For the text-containing cell, return its midpoint in [x, y] coordinate format. 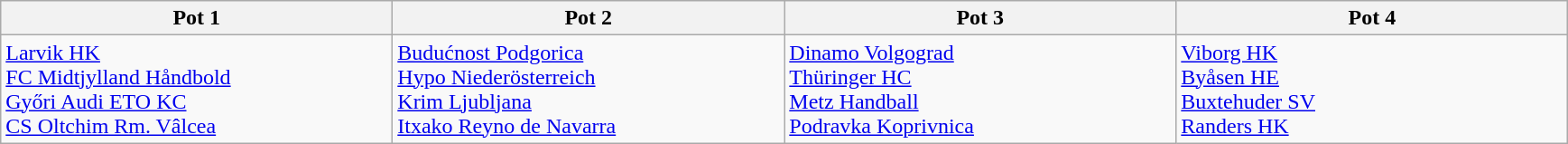
Viborg HK Byåsen HE Buxtehuder SV Randers HK [1372, 89]
Pot 4 [1372, 18]
Budućnost Podgorica Hypo Niederösterreich Krim Ljubljana Itxako Reyno de Navarra [589, 89]
Pot 3 [980, 18]
Pot 2 [589, 18]
Dinamo Volgograd Thüringer HC Metz Handball Podravka Koprivnica [980, 89]
Pot 1 [197, 18]
Larvik HK FC Midtjylland Håndbold Győri Audi ETO KC CS Oltchim Rm. Vâlcea [197, 89]
